Find where the given text appears and provide that cell's center as (X, Y) coordinate. 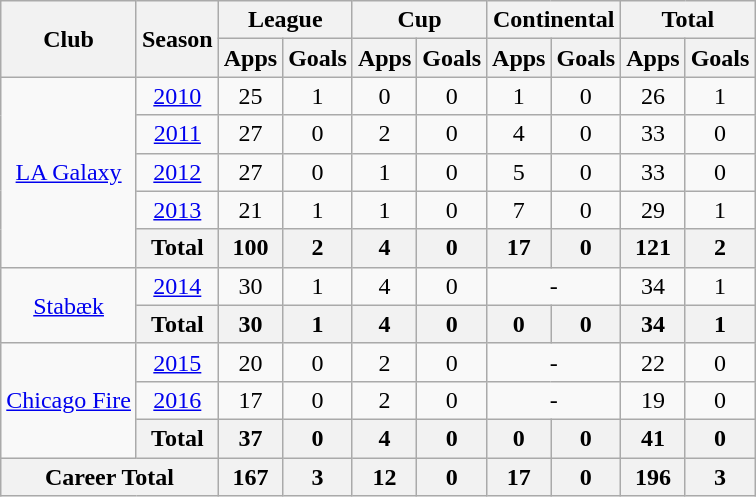
2016 (177, 400)
Career Total (110, 477)
2010 (177, 96)
25 (250, 96)
22 (653, 362)
7 (519, 210)
Continental (554, 20)
Club (69, 39)
167 (250, 477)
121 (653, 248)
37 (250, 438)
26 (653, 96)
21 (250, 210)
20 (250, 362)
12 (384, 477)
29 (653, 210)
196 (653, 477)
2015 (177, 362)
Cup (419, 20)
5 (519, 172)
LA Galaxy (69, 172)
League (285, 20)
2012 (177, 172)
Chicago Fire (69, 400)
2013 (177, 210)
2014 (177, 286)
41 (653, 438)
2011 (177, 134)
Stabæk (69, 305)
100 (250, 248)
19 (653, 400)
Season (177, 39)
